Find where the given text appears and provide that cell's center as [X, Y] coordinate. 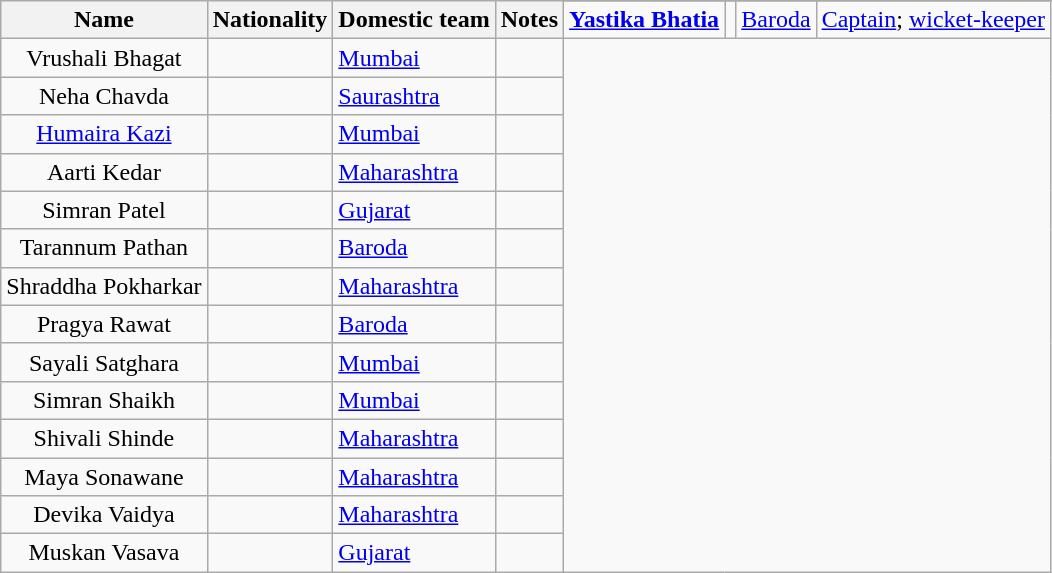
Devika Vaidya [104, 515]
Pragya Rawat [104, 324]
Saurashtra [414, 96]
Captain; wicket-keeper [933, 20]
Aarti Kedar [104, 172]
Name [104, 20]
Nationality [270, 20]
Sayali Satghara [104, 362]
Shraddha Pokharkar [104, 286]
Vrushali Bhagat [104, 58]
Muskan Vasava [104, 553]
Humaira Kazi [104, 134]
Notes [529, 20]
Tarannum Pathan [104, 248]
Neha Chavda [104, 96]
Simran Shaikh [104, 400]
Yastika Bhatia [644, 20]
Shivali Shinde [104, 438]
Simran Patel [104, 210]
Domestic team [414, 20]
Maya Sonawane [104, 477]
